Return the (x, y) coordinate for the center point of the cell that contains the specified text.  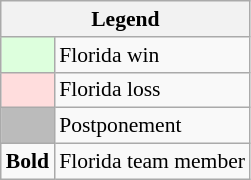
Legend (126, 19)
Florida team member (152, 162)
Bold (28, 162)
Florida loss (152, 90)
Florida win (152, 55)
Postponement (152, 126)
